Scan for the cell matching the given text and deliver its (x, y) coordinate at center. 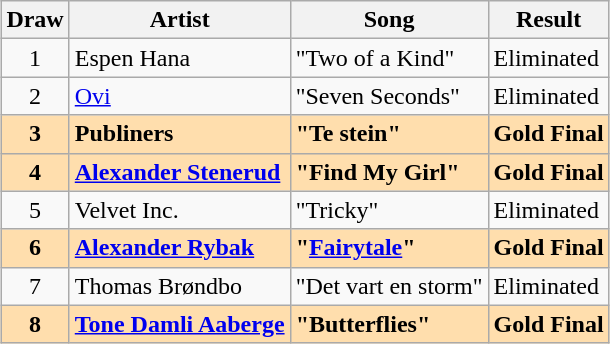
Alexander Stenerud (180, 172)
Velvet Inc. (180, 210)
Publiners (180, 134)
"Butterflies" (389, 324)
2 (35, 96)
"Fairytale" (389, 248)
"Two of a Kind" (389, 58)
3 (35, 134)
"Tricky" (389, 210)
Song (389, 20)
8 (35, 324)
Espen Hana (180, 58)
Draw (35, 20)
6 (35, 248)
Thomas Brøndbo (180, 286)
5 (35, 210)
Ovi (180, 96)
Tone Damli Aaberge (180, 324)
7 (35, 286)
Alexander Rybak (180, 248)
"Det vart en storm" (389, 286)
"Find My Girl" (389, 172)
Artist (180, 20)
1 (35, 58)
4 (35, 172)
"Seven Seconds" (389, 96)
"Te stein" (389, 134)
Result (548, 20)
